Return [x, y] of the center of cell containing provided text 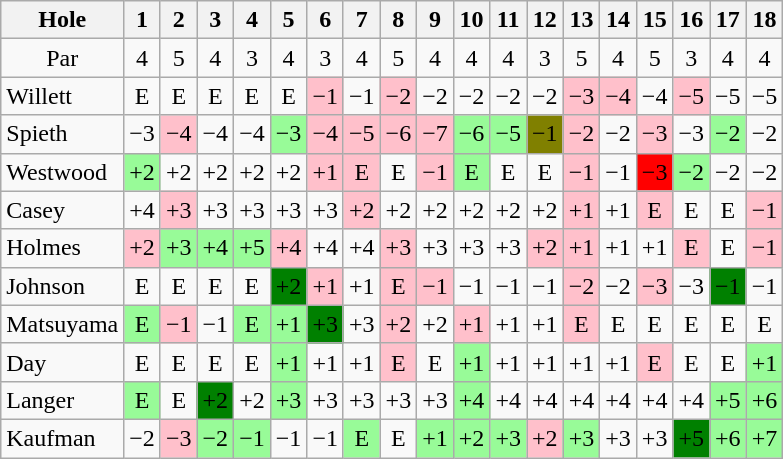
10 [472, 20]
9 [436, 20]
Holmes [62, 248]
2 [178, 20]
−7 [436, 134]
17 [728, 20]
18 [764, 20]
Westwood [62, 172]
15 [654, 20]
7 [362, 20]
Par [62, 58]
14 [618, 20]
11 [508, 20]
Willett [62, 96]
Casey [62, 210]
Langer [62, 400]
1 [142, 20]
13 [582, 20]
Day [62, 362]
Hole [62, 20]
12 [544, 20]
Spieth [62, 134]
16 [692, 20]
Kaufman [62, 438]
Matsuyama [62, 324]
Johnson [62, 286]
6 [326, 20]
+7 [764, 438]
8 [398, 20]
